Identify which cell holds the provided text, then report its (x, y) central coordinate. 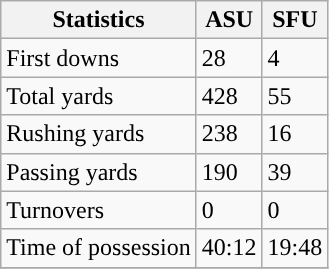
19:48 (295, 248)
Turnovers (99, 210)
Passing yards (99, 172)
First downs (99, 58)
SFU (295, 20)
40:12 (229, 248)
55 (295, 96)
39 (295, 172)
190 (229, 172)
428 (229, 96)
ASU (229, 20)
16 (295, 134)
238 (229, 134)
Total yards (99, 96)
4 (295, 58)
Statistics (99, 20)
28 (229, 58)
Time of possession (99, 248)
Rushing yards (99, 134)
